For the text-containing cell, return its midpoint in [x, y] coordinate format. 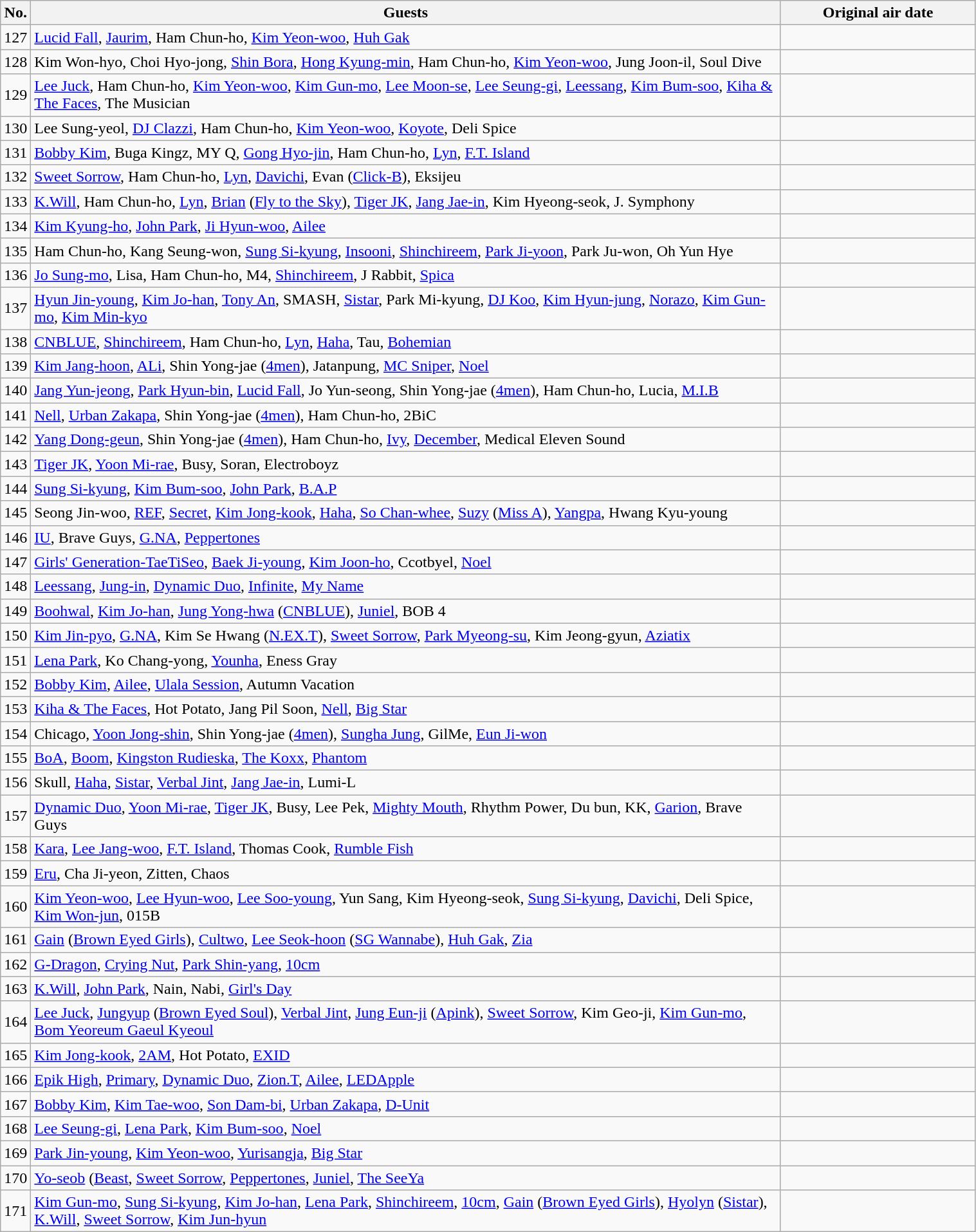
Guests [405, 13]
160 [15, 906]
Kim Jong-kook, 2AM, Hot Potato, EXID [405, 1055]
159 [15, 873]
153 [15, 709]
129 [15, 95]
157 [15, 816]
149 [15, 611]
150 [15, 635]
Dynamic Duo, Yoon Mi-rae, Tiger JK, Busy, Lee Pek, Mighty Mouth, Rhythm Power, Du bun, KK, Garion, Brave Guys [405, 816]
Lee Sung-yeol, DJ Clazzi, Ham Chun-ho, Kim Yeon-woo, Koyote, Deli Spice [405, 128]
164 [15, 1022]
130 [15, 128]
128 [15, 62]
Kiha & The Faces, Hot Potato, Jang Pil Soon, Nell, Big Star [405, 709]
Kim Yeon-woo, Lee Hyun-woo, Lee Soo-young, Yun Sang, Kim Hyeong-seok, Sung Si-kyung, Davichi, Deli Spice, Kim Won-jun, 015B [405, 906]
163 [15, 989]
Sweet Sorrow, Ham Chun-ho, Lyn, Davichi, Evan (Click-B), Eksijeu [405, 177]
Bobby Kim, Ailee, Ulala Session, Autumn Vacation [405, 684]
138 [15, 342]
Kim Gun-mo, Sung Si-kyung, Kim Jo-han, Lena Park, Shinchireem, 10cm, Gain (Brown Eyed Girls), Hyolyn (Sistar), K.Will, Sweet Sorrow, Kim Jun-hyun [405, 1211]
Lucid Fall, Jaurim, Ham Chun-ho, Kim Yeon-woo, Huh Gak [405, 37]
Kim Won-hyo, Choi Hyo-jong, Shin Bora, Hong Kyung-min, Ham Chun-ho, Kim Yeon-woo, Jung Joon-il, Soul Dive [405, 62]
134 [15, 226]
155 [15, 758]
IU, Brave Guys, G.NA, Peppertones [405, 537]
Skull, Haha, Sistar, Verbal Jint, Jang Jae-in, Lumi-L [405, 783]
Yo-seob (Beast, Sweet Sorrow, Peppertones, Juniel, The SeeYa [405, 1177]
154 [15, 733]
Bobby Kim, Kim Tae-woo, Son Dam-bi, Urban Zakapa, D-Unit [405, 1104]
Nell, Urban Zakapa, Shin Yong-jae (4men), Ham Chun-ho, 2BiC [405, 415]
Leessang, Jung-in, Dynamic Duo, Infinite, My Name [405, 586]
Ham Chun-ho, Kang Seung-won, Sung Si-kyung, Insooni, Shinchireem, Park Ji-yoon, Park Ju-won, Oh Yun Hye [405, 250]
Kim Kyung-ho, John Park, Ji Hyun-woo, Ailee [405, 226]
143 [15, 464]
Kim Jin-pyo, G.NA, Kim Se Hwang (N.EX.T), Sweet Sorrow, Park Myeong-su, Kim Jeong-gyun, Aziatix [405, 635]
K.Will, John Park, Nain, Nabi, Girl's Day [405, 989]
162 [15, 964]
K.Will, Ham Chun-ho, Lyn, Brian (Fly to the Sky), Tiger JK, Jang Jae-in, Kim Hyeong-seok, J. Symphony [405, 201]
Girls' Generation-TaeTiSeo, Baek Ji-young, Kim Joon-ho, Ccotbyel, Noel [405, 562]
Hyun Jin-young, Kim Jo-han, Tony An, SMASH, Sistar, Park Mi-kyung, DJ Koo, Kim Hyun-jung, Norazo, Kim Gun-mo, Kim Min-kyo [405, 308]
127 [15, 37]
Park Jin-young, Kim Yeon-woo, Yurisangja, Big Star [405, 1153]
165 [15, 1055]
169 [15, 1153]
151 [15, 660]
131 [15, 153]
167 [15, 1104]
Bobby Kim, Buga Kingz, MY Q, Gong Hyo-jin, Ham Chun-ho, Lyn, F.T. Island [405, 153]
145 [15, 513]
133 [15, 201]
Jang Yun-jeong, Park Hyun-bin, Lucid Fall, Jo Yun-seong, Shin Yong-jae (4men), Ham Chun-ho, Lucia, M.I.B [405, 391]
171 [15, 1211]
148 [15, 586]
CNBLUE, Shinchireem, Ham Chun-ho, Lyn, Haha, Tau, Bohemian [405, 342]
147 [15, 562]
Jo Sung-mo, Lisa, Ham Chun-ho, M4, Shinchireem, J Rabbit, Spica [405, 275]
Kara, Lee Jang-woo, F.T. Island, Thomas Cook, Rumble Fish [405, 849]
161 [15, 940]
156 [15, 783]
Seong Jin-woo, REF, Secret, Kim Jong-kook, Haha, So Chan-whee, Suzy (Miss A), Yangpa, Hwang Kyu-young [405, 513]
Tiger JK, Yoon Mi-rae, Busy, Soran, Electroboyz [405, 464]
135 [15, 250]
170 [15, 1177]
Lena Park, Ko Chang-yong, Younha, Eness Gray [405, 660]
Sung Si-kyung, Kim Bum-soo, John Park, B.A.P [405, 489]
168 [15, 1128]
144 [15, 489]
132 [15, 177]
152 [15, 684]
Lee Seung-gi, Lena Park, Kim Bum-soo, Noel [405, 1128]
Kim Jang-hoon, ALi, Shin Yong-jae (4men), Jatanpung, MC Sniper, Noel [405, 366]
Boohwal, Kim Jo-han, Jung Yong-hwa (CNBLUE), Juniel, BOB 4 [405, 611]
158 [15, 849]
Yang Dong-geun, Shin Yong-jae (4men), Ham Chun-ho, Ivy, December, Medical Eleven Sound [405, 440]
Epik High, Primary, Dynamic Duo, Zion.T, Ailee, LEDApple [405, 1079]
Original air date [878, 13]
G-Dragon, Crying Nut, Park Shin-yang, 10cm [405, 964]
166 [15, 1079]
No. [15, 13]
136 [15, 275]
Lee Juck, Jungyup (Brown Eyed Soul), Verbal Jint, Jung Eun-ji (Apink), Sweet Sorrow, Kim Geo-ji, Kim Gun-mo, Bom Yeoreum Gaeul Kyeoul [405, 1022]
137 [15, 308]
Lee Juck, Ham Chun-ho, Kim Yeon-woo, Kim Gun-mo, Lee Moon-se, Lee Seung-gi, Leessang, Kim Bum-soo, Kiha & The Faces, The Musician [405, 95]
141 [15, 415]
140 [15, 391]
Gain (Brown Eyed Girls), Cultwo, Lee Seok-hoon (SG Wannabe), Huh Gak, Zia [405, 940]
139 [15, 366]
BoA, Boom, Kingston Rudieska, The Koxx, Phantom [405, 758]
Eru, Cha Ji-yeon, Zitten, Chaos [405, 873]
Chicago, Yoon Jong-shin, Shin Yong-jae (4men), Sungha Jung, GilMe, Eun Ji-won [405, 733]
146 [15, 537]
142 [15, 440]
